Pinpoint the cell where the given text exists, returning its [x, y] midpoint coordinate. 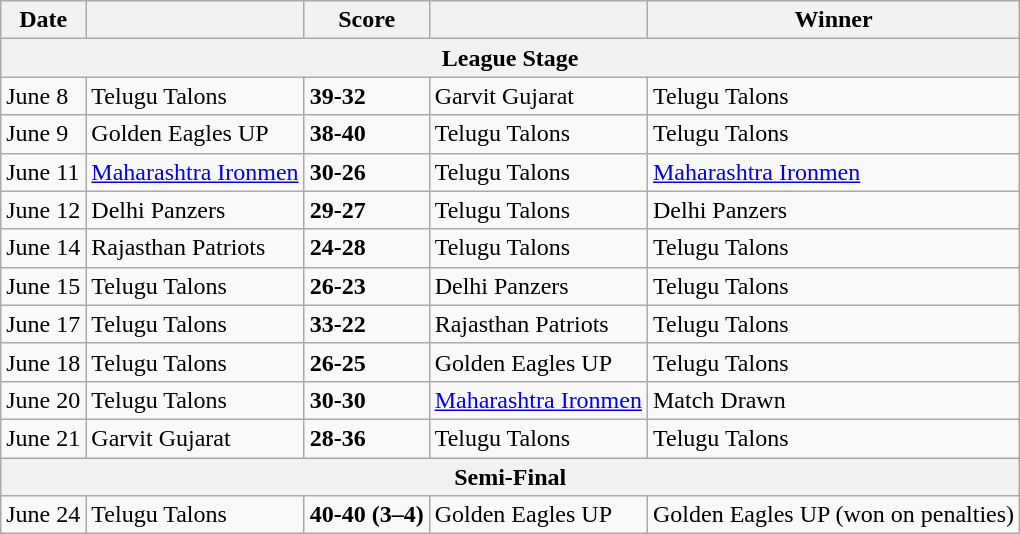
40-40 (3–4) [366, 515]
June 24 [44, 515]
Date [44, 20]
June 11 [44, 172]
June 20 [44, 400]
24-28 [366, 248]
June 21 [44, 438]
26-25 [366, 362]
38-40 [366, 134]
33-22 [366, 324]
June 15 [44, 286]
29-27 [366, 210]
Winner [833, 20]
Match Drawn [833, 400]
30-26 [366, 172]
Golden Eagles UP (won on penalties) [833, 515]
June 14 [44, 248]
26-23 [366, 286]
June 8 [44, 96]
28-36 [366, 438]
June 12 [44, 210]
June 17 [44, 324]
30-30 [366, 400]
June 18 [44, 362]
June 9 [44, 134]
39-32 [366, 96]
Score [366, 20]
Semi-Final [510, 477]
League Stage [510, 58]
